Locate the cell with the specified text and output its (X, Y) center coordinate. 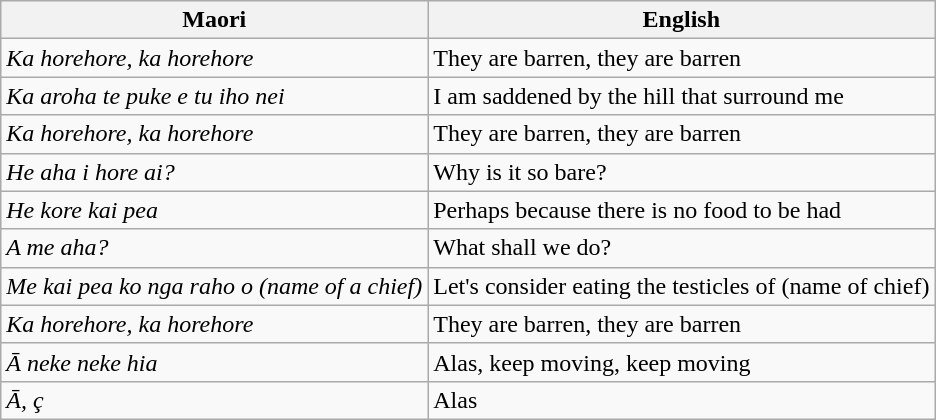
A me aha? (214, 248)
What shall we do? (682, 248)
He aha i hore ai? (214, 172)
Why is it so bare? (682, 172)
Ā neke neke hia (214, 362)
Ā, ç (214, 400)
Let's consider eating the testicles of (name of chief) (682, 286)
Perhaps because there is no food to be had (682, 210)
Alas (682, 400)
He kore kai pea (214, 210)
Alas, keep moving, keep moving (682, 362)
I am saddened by the hill that surround me (682, 96)
English (682, 20)
Me kai pea ko nga raho o (name of a chief) (214, 286)
Ka aroha te puke e tu iho nei (214, 96)
Maori (214, 20)
